Return (X, Y) of the center of cell containing provided text 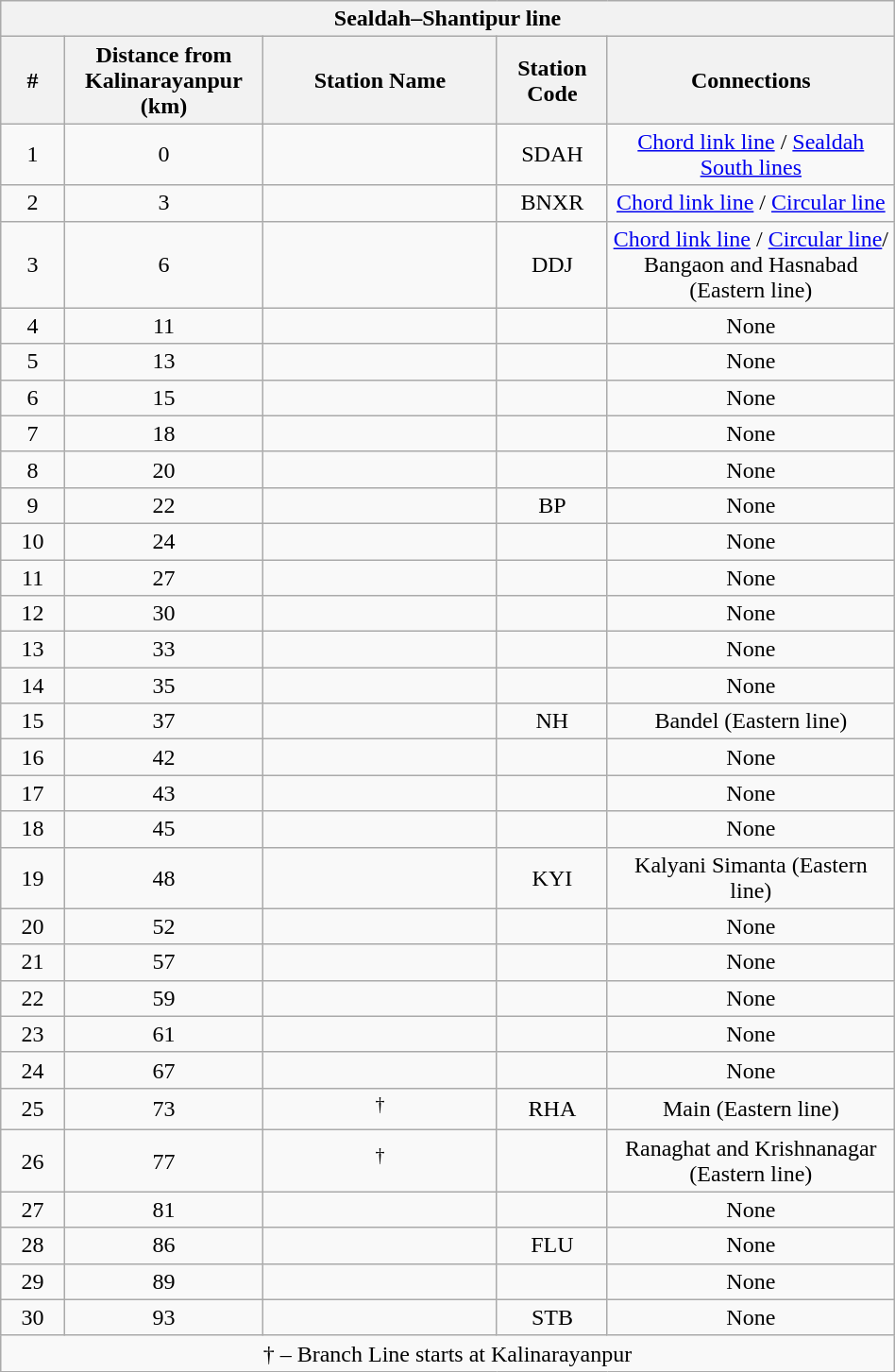
86 (163, 1245)
42 (163, 757)
Distance from Kalinarayanpur (km) (163, 80)
† – Branch Line starts at Kalinarayanpur (447, 1353)
23 (33, 1034)
59 (163, 998)
STB (551, 1317)
4 (33, 326)
10 (33, 541)
57 (163, 962)
Chord link line / Circular line (751, 203)
7 (33, 433)
Station Code (551, 80)
1 (33, 155)
Station Name (380, 80)
2 (33, 203)
BP (551, 505)
33 (163, 650)
14 (33, 686)
Connections (751, 80)
73 (163, 1109)
Ranaghat and Krishnanagar (Eastern line) (751, 1161)
29 (33, 1281)
26 (33, 1161)
DDJ (551, 264)
37 (163, 721)
8 (33, 469)
16 (33, 757)
SDAH (551, 155)
12 (33, 614)
FLU (551, 1245)
61 (163, 1034)
43 (163, 793)
67 (163, 1070)
48 (163, 878)
52 (163, 926)
Kalyani Simanta (Eastern line) (751, 878)
81 (163, 1210)
9 (33, 505)
19 (33, 878)
Chord link line / Sealdah South lines (751, 155)
Chord link line / Circular line/ Bangaon and Hasnabad (Eastern line) (751, 264)
# (33, 80)
Bandel (Eastern line) (751, 721)
89 (163, 1281)
28 (33, 1245)
77 (163, 1161)
93 (163, 1317)
BNXR (551, 203)
35 (163, 686)
RHA (551, 1109)
Main (Eastern line) (751, 1109)
NH (551, 721)
KYI (551, 878)
45 (163, 829)
0 (163, 155)
5 (33, 362)
17 (33, 793)
25 (33, 1109)
21 (33, 962)
Sealdah–Shantipur line (447, 19)
